Extract the [x, y] coordinate from the center of the cell holding the provided text.  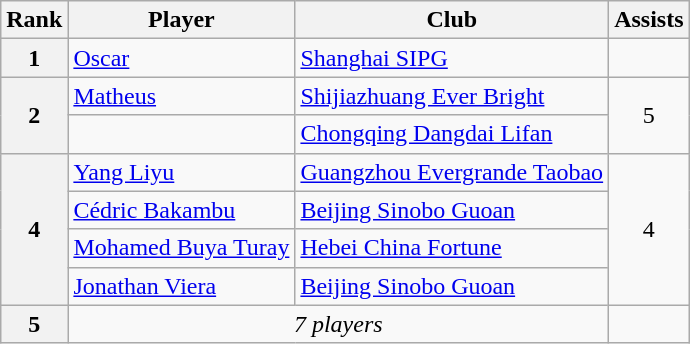
Matheus [182, 96]
Guangzhou Evergrande Taobao [452, 172]
Rank [34, 20]
2 [34, 115]
Assists [649, 20]
Hebei China Fortune [452, 248]
Club [452, 20]
Chongqing Dangdai Lifan [452, 134]
Oscar [182, 58]
Mohamed Buya Turay [182, 248]
Shijiazhuang Ever Bright [452, 96]
1 [34, 58]
Yang Liyu [182, 172]
Player [182, 20]
Cédric Bakambu [182, 210]
Shanghai SIPG [452, 58]
Jonathan Viera [182, 286]
7 players [338, 324]
